Extract the [x, y] coordinate from the center of the cell holding the provided text.  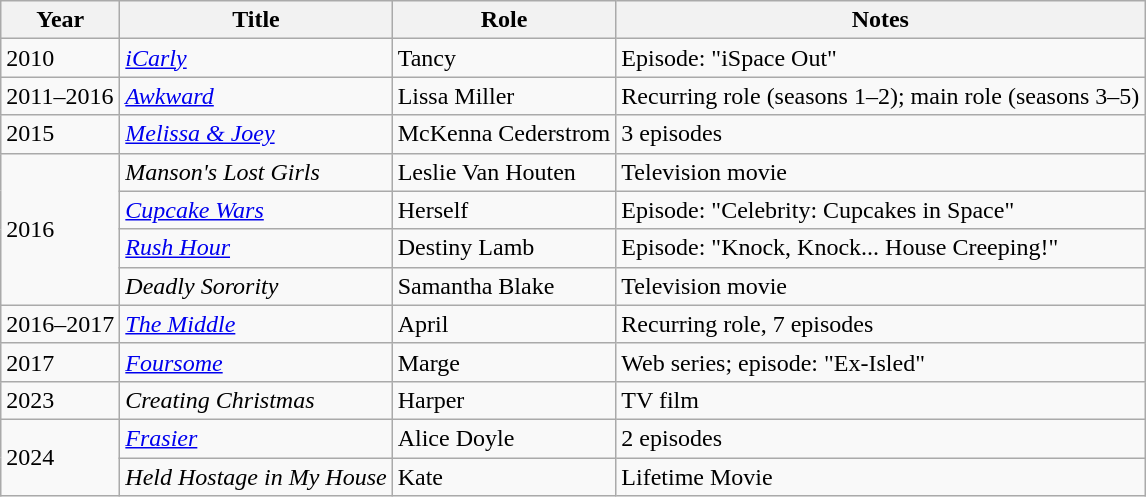
Role [504, 20]
Leslie Van Houten [504, 172]
Lissa Miller [504, 96]
Samantha Blake [504, 286]
Kate [504, 477]
Cupcake Wars [256, 210]
Title [256, 20]
Recurring role (seasons 1–2); main role (seasons 3–5) [880, 96]
Manson's Lost Girls [256, 172]
Herself [504, 210]
Notes [880, 20]
2017 [60, 362]
Marge [504, 362]
Held Hostage in My House [256, 477]
Lifetime Movie [880, 477]
Episode: "iSpace Out" [880, 58]
Tancy [504, 58]
2016–2017 [60, 324]
Web series; episode: "Ex-Isled" [880, 362]
2010 [60, 58]
2015 [60, 134]
Rush Hour [256, 248]
Creating Christmas [256, 400]
2 episodes [880, 438]
Deadly Sorority [256, 286]
Awkward [256, 96]
2024 [60, 457]
Alice Doyle [504, 438]
TV film [880, 400]
Harper [504, 400]
Melissa & Joey [256, 134]
iCarly [256, 58]
April [504, 324]
The Middle [256, 324]
3 episodes [880, 134]
Destiny Lamb [504, 248]
2023 [60, 400]
Episode: "Celebrity: Cupcakes in Space" [880, 210]
Frasier [256, 438]
Episode: "Knock, Knock... House Creeping!" [880, 248]
Year [60, 20]
Foursome [256, 362]
2011–2016 [60, 96]
Recurring role, 7 episodes [880, 324]
2016 [60, 229]
McKenna Cederstrom [504, 134]
